Return the (x, y) coordinate for the center point of the cell that contains the specified text.  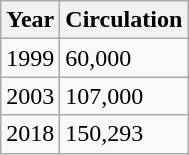
107,000 (124, 96)
2018 (30, 134)
2003 (30, 96)
150,293 (124, 134)
Year (30, 20)
1999 (30, 58)
60,000 (124, 58)
Circulation (124, 20)
